Return the [x, y] coordinate for the center point of the cell that contains the specified text.  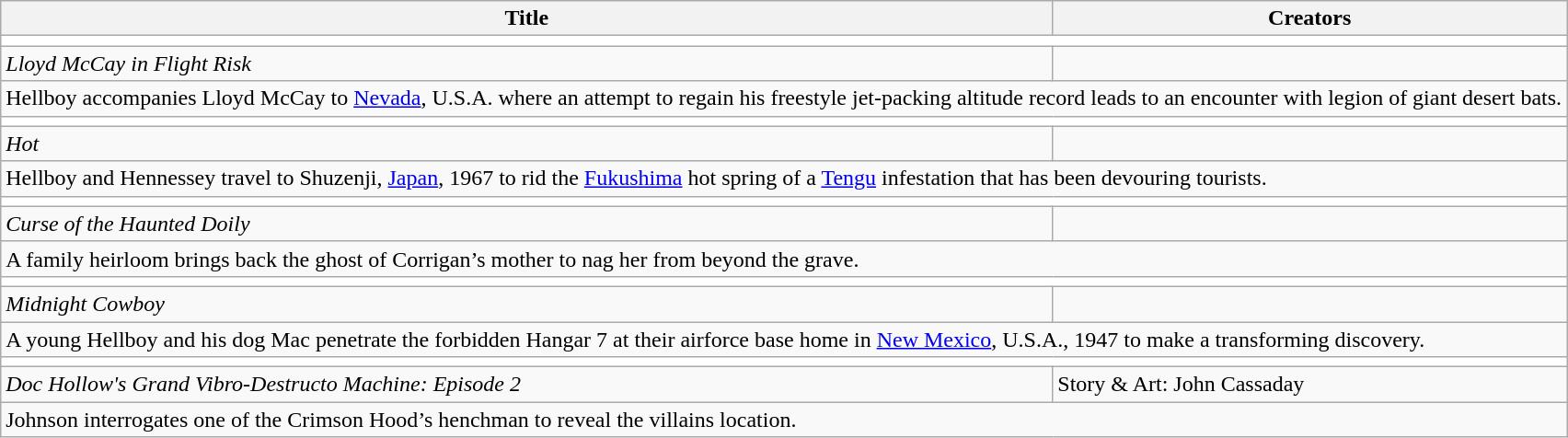
Doc Hollow's Grand Vibro-Destructo Machine: Episode 2 [526, 385]
Hot [526, 144]
Story & Art: John Cassaday [1310, 385]
Lloyd McCay in Flight Risk [526, 63]
Johnson interrogates one of the Crimson Hood’s henchman to reveal the villains location. [784, 420]
Hellboy and Hennessey travel to Shuzenji, Japan, 1967 to rid the Fukushima hot spring of a Tengu infestation that has been devouring tourists. [784, 179]
Curse of the Haunted Doily [526, 224]
A family heirloom brings back the ghost of Corrigan’s mother to nag her from beyond the grave. [784, 259]
Title [526, 18]
Midnight Cowboy [526, 304]
Creators [1310, 18]
